Pinpoint the cell where the given text exists, returning its [X, Y] midpoint coordinate. 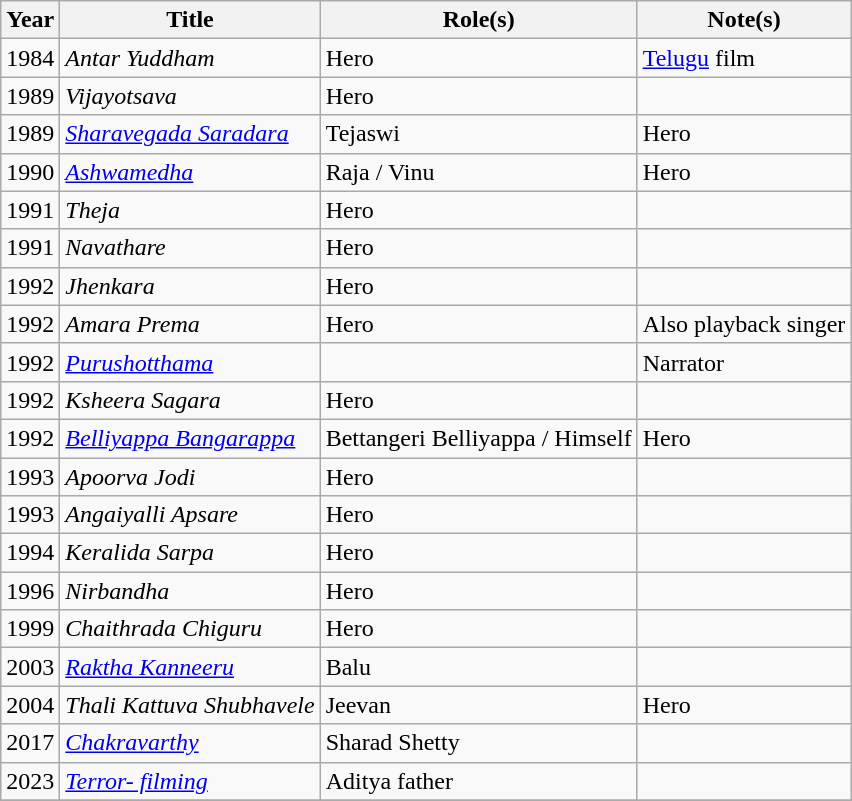
Theja [190, 210]
Chakravarthy [190, 743]
Apoorva Jodi [190, 477]
1996 [30, 591]
Amara Prema [190, 324]
Raktha Kanneeru [190, 667]
Balu [478, 667]
1990 [30, 172]
Navathare [190, 248]
Chaithrada Chiguru [190, 629]
1994 [30, 553]
Title [190, 20]
Sharavegada Saradara [190, 134]
Jeevan [478, 705]
Antar Yuddham [190, 58]
Thali Kattuva Shubhavele [190, 705]
Belliyappa Bangarappa [190, 438]
1999 [30, 629]
2003 [30, 667]
Tejaswi [478, 134]
Note(s) [744, 20]
Terror- filming [190, 781]
Sharad Shetty [478, 743]
Telugu film [744, 58]
Keralida Sarpa [190, 553]
Ashwamedha [190, 172]
Also playback singer [744, 324]
Bettangeri Belliyappa / Himself [478, 438]
Nirbandha [190, 591]
Ksheera Sagara [190, 400]
Narrator [744, 362]
Raja / Vinu [478, 172]
Angaiyalli Apsare [190, 515]
Jhenkara [190, 286]
2004 [30, 705]
2023 [30, 781]
Vijayotsava [190, 96]
Aditya father [478, 781]
2017 [30, 743]
Year [30, 20]
1984 [30, 58]
Purushotthama [190, 362]
Role(s) [478, 20]
